Output the [X, Y] coordinate of the center of the cell containing the given text.  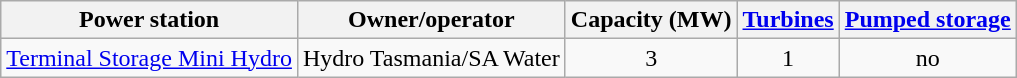
1 [788, 58]
no [928, 58]
Capacity (MW) [651, 20]
Terminal Storage Mini Hydro [150, 58]
Turbines [788, 20]
Owner/operator [431, 20]
Hydro Tasmania/SA Water [431, 58]
Pumped storage [928, 20]
Power station [150, 20]
3 [651, 58]
